Locate the cell with the specified text and output its [X, Y] center coordinate. 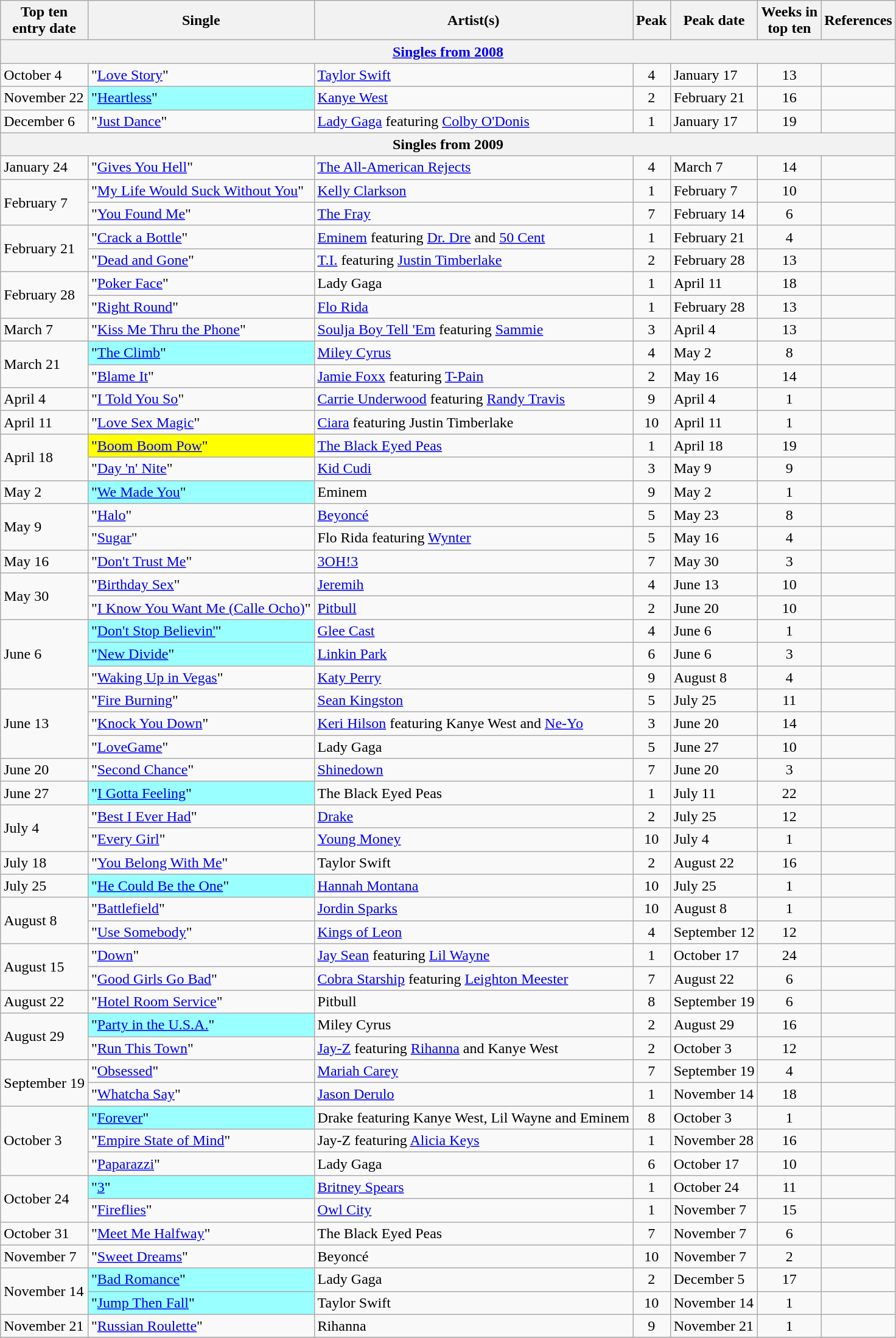
Kanye West [474, 98]
Artist(s) [474, 21]
"Heartless" [201, 98]
"Forever" [201, 1118]
Kid Cudi [474, 469]
"Jump Then Fall" [201, 1303]
"Empire State of Mind" [201, 1141]
17 [789, 1280]
Linkin Park [474, 654]
Jordin Sparks [474, 909]
"Fireflies" [201, 1210]
"Run This Town" [201, 1048]
"Just Dance" [201, 121]
"Boom Boom Pow" [201, 446]
"Kiss Me Thru the Phone" [201, 330]
Jeremih [474, 584]
"Use Somebody" [201, 932]
"Knock You Down" [201, 724]
"Sugar" [201, 538]
"Battlefield" [201, 909]
"Second Chance" [201, 770]
Jay-Z featuring Alicia Keys [474, 1141]
Jay-Z featuring Rihanna and Kanye West [474, 1048]
October 31 [44, 1233]
"Blame It" [201, 376]
"Crack a Bottle" [201, 237]
Mariah Carey [474, 1071]
Glee Cast [474, 631]
"Down" [201, 955]
Kelly Clarkson [474, 191]
"Love Sex Magic" [201, 422]
"New Divide" [201, 654]
January 24 [44, 167]
"Paparazzi" [201, 1164]
October 4 [44, 75]
"I Told You So" [201, 399]
References [858, 21]
"Don't Trust Me" [201, 561]
Jason Derulo [474, 1095]
Jamie Foxx featuring T-Pain [474, 376]
Single [201, 21]
November 28 [714, 1141]
22 [789, 793]
Drake [474, 816]
Eminem featuring Dr. Dre and 50 Cent [474, 237]
Hannah Montana [474, 886]
"My Life Would Suck Without You" [201, 191]
Owl City [474, 1210]
"Every Girl" [201, 839]
"Good Girls Go Bad" [201, 978]
Kings of Leon [474, 932]
"Fire Burning" [201, 701]
Carrie Underwood featuring Randy Travis [474, 399]
"Sweet Dreams" [201, 1256]
Keri Hilson featuring Kanye West and Ne-Yo [474, 724]
Cobra Starship featuring Leighton Meester [474, 978]
Ciara featuring Justin Timberlake [474, 422]
July 11 [714, 793]
Katy Perry [474, 678]
"Birthday Sex" [201, 584]
"Obsessed" [201, 1071]
"Party in the U.S.A." [201, 1025]
Singles from 2008 [448, 52]
"I Gotta Feeling" [201, 793]
Singles from 2009 [448, 144]
Flo Rida featuring Wynter [474, 538]
December 6 [44, 121]
Eminem [474, 492]
Rihanna [474, 1326]
"Best I Ever Had" [201, 816]
Flo Rida [474, 306]
"The Climb" [201, 353]
September 12 [714, 932]
"3" [201, 1187]
"You Found Me" [201, 214]
Shinedown [474, 770]
Lady Gaga featuring Colby O'Donis [474, 121]
Drake featuring Kanye West, Lil Wayne and Eminem [474, 1118]
"Hotel Room Service" [201, 1001]
"Dead and Gone" [201, 260]
The Fray [474, 214]
The All-American Rejects [474, 167]
"Right Round" [201, 306]
Young Money [474, 839]
July 18 [44, 863]
3OH!3 [474, 561]
"Day 'n' Nite" [201, 469]
T.I. featuring Justin Timberlake [474, 260]
24 [789, 955]
"Whatcha Say" [201, 1095]
"Meet Me Halfway" [201, 1233]
Soulja Boy Tell 'Em featuring Sammie [474, 330]
"Bad Romance" [201, 1280]
"He Could Be the One" [201, 886]
"Russian Roulette" [201, 1326]
"Halo" [201, 515]
Sean Kingston [474, 701]
Peak [652, 21]
August 15 [44, 967]
"Poker Face" [201, 283]
"You Belong With Me" [201, 863]
"I Know You Want Me (Calle Ocho)" [201, 608]
"Love Story" [201, 75]
November 22 [44, 98]
"We Made You" [201, 492]
15 [789, 1210]
"Waking Up in Vegas" [201, 678]
May 23 [714, 515]
"Don't Stop Believin'" [201, 631]
Top tenentry date [44, 21]
Peak date [714, 21]
Jay Sean featuring Lil Wayne [474, 955]
"Gives You Hell" [201, 167]
Britney Spears [474, 1187]
December 5 [714, 1280]
March 21 [44, 365]
Weeks intop ten [789, 21]
"LoveGame" [201, 747]
February 14 [714, 214]
